Locate the cell with the specified text and output its (x, y) center coordinate. 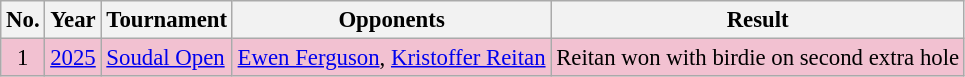
Reitan won with birdie on second extra hole (758, 58)
Soudal Open (166, 58)
1 (23, 58)
Tournament (166, 20)
No. (23, 20)
Year (73, 20)
Ewen Ferguson, Kristoffer Reitan (392, 58)
2025 (73, 58)
Result (758, 20)
Opponents (392, 20)
